Identify which cell holds the provided text, then report its [x, y] central coordinate. 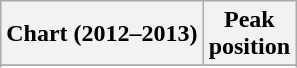
Peakposition [249, 34]
Chart (2012–2013) [102, 34]
